Pinpoint the cell where the given text exists, returning its (x, y) midpoint coordinate. 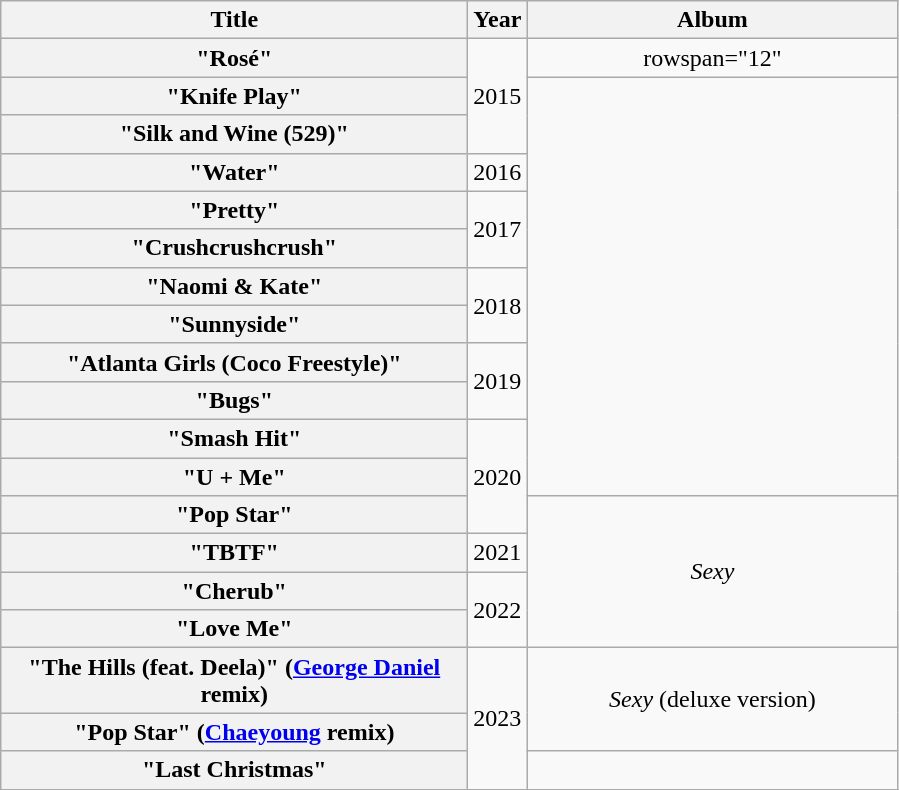
2015 (498, 96)
"Last Christmas" (234, 770)
2016 (498, 172)
Title (234, 20)
"Smash Hit" (234, 438)
Sexy (deluxe version) (712, 700)
"Pretty" (234, 210)
"Atlanta Girls (Coco Freestyle)" (234, 362)
2021 (498, 553)
"Love Me" (234, 629)
"Knife Play" (234, 96)
"Rosé" (234, 58)
2020 (498, 476)
Album (712, 20)
rowspan="12" (712, 58)
"Crushcrushcrush" (234, 248)
2023 (498, 718)
2018 (498, 305)
"Silk and Wine (529)" (234, 134)
"TBTF" (234, 553)
"Naomi & Kate" (234, 286)
"U + Me" (234, 477)
"Cherub" (234, 591)
2017 (498, 229)
"Water" (234, 172)
"Pop Star" (Chaeyoung remix) (234, 732)
Sexy (712, 572)
Year (498, 20)
2022 (498, 610)
"Pop Star" (234, 515)
"Bugs" (234, 400)
"Sunnyside" (234, 324)
"The Hills (feat. Deela)" (George Daniel remix) (234, 680)
2019 (498, 381)
